Return the (x, y) coordinate for the center point of the cell that contains the specified text.  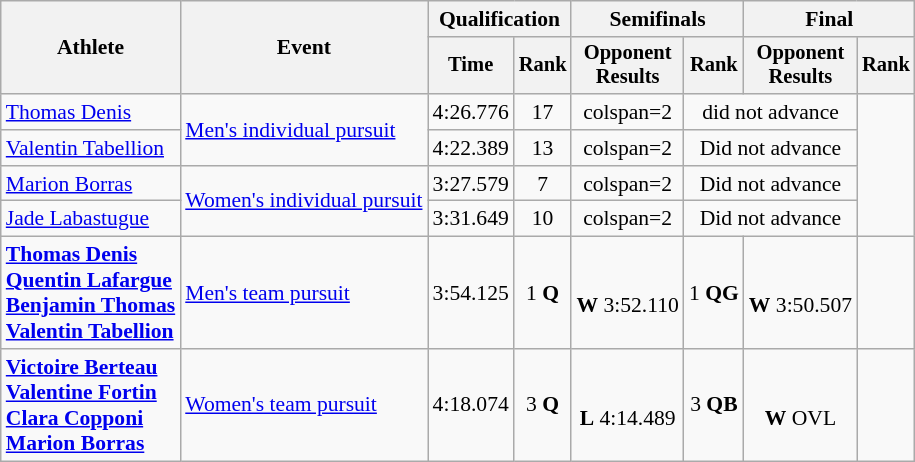
Women's individual pursuit (304, 202)
Semifinals (657, 19)
3:54.125 (471, 293)
Women's team pursuit (304, 405)
Victoire BerteauValentine FortinClara CopponiMarion Borras (90, 405)
W 3:50.507 (800, 293)
3:31.649 (471, 219)
13 (543, 148)
Thomas Denis (90, 112)
L 4:14.489 (627, 405)
Final (830, 19)
4:18.074 (471, 405)
Time (471, 66)
Athlete (90, 48)
4:22.389 (471, 148)
Men's individual pursuit (304, 130)
Valentin Tabellion (90, 148)
Jade Labastugue (90, 219)
1 Q (543, 293)
17 (543, 112)
W OVL (800, 405)
7 (543, 184)
Event (304, 48)
3:27.579 (471, 184)
Men's team pursuit (304, 293)
Thomas DenisQuentin LafargueBenjamin ThomasValentin Tabellion (90, 293)
W 3:52.110 (627, 293)
3 Q (543, 405)
did not advance (770, 112)
10 (543, 219)
3 QB (714, 405)
Qualification (500, 19)
Marion Borras (90, 184)
1 QG (714, 293)
4:26.776 (471, 112)
